Return [x, y] of the center of cell containing provided text 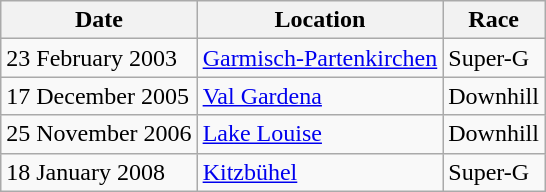
Location [320, 20]
25 November 2006 [99, 134]
17 December 2005 [99, 96]
Kitzbühel [320, 172]
Lake Louise [320, 134]
Garmisch-Partenkirchen [320, 58]
Val Gardena [320, 96]
Race [494, 20]
18 January 2008 [99, 172]
23 February 2003 [99, 58]
Date [99, 20]
